For the text-containing cell, return its midpoint in (x, y) coordinate format. 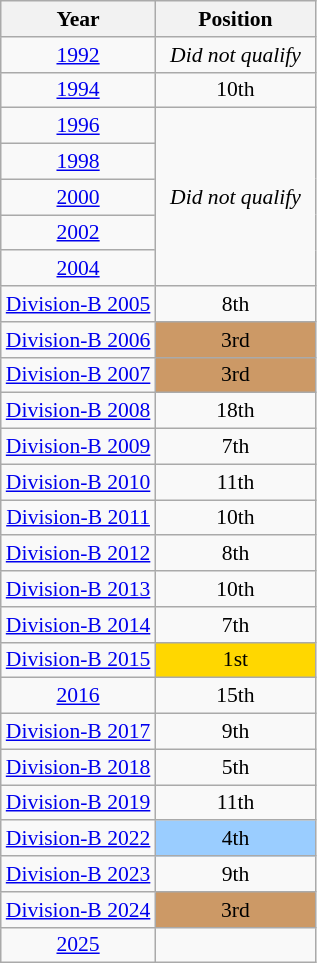
1998 (78, 162)
Division-B 2006 (78, 340)
18th (235, 411)
Division-B 2018 (78, 767)
Division-B 2023 (78, 874)
2000 (78, 197)
2016 (78, 696)
Division-B 2009 (78, 447)
2004 (78, 269)
Division-B 2012 (78, 554)
Division-B 2008 (78, 411)
Division-B 2010 (78, 482)
1994 (78, 90)
2002 (78, 233)
2025 (78, 945)
4th (235, 839)
Division-B 2017 (78, 732)
Year (78, 19)
Position (235, 19)
1992 (78, 55)
Division-B 2005 (78, 304)
Division-B 2019 (78, 803)
1996 (78, 126)
Division-B 2011 (78, 518)
Division-B 2014 (78, 625)
Division-B 2022 (78, 839)
15th (235, 696)
1st (235, 660)
Division-B 2015 (78, 660)
Division-B 2013 (78, 589)
Division-B 2024 (78, 910)
5th (235, 767)
Division-B 2007 (78, 375)
